Return the [x, y] coordinate for the center point of the cell that contains the specified text.  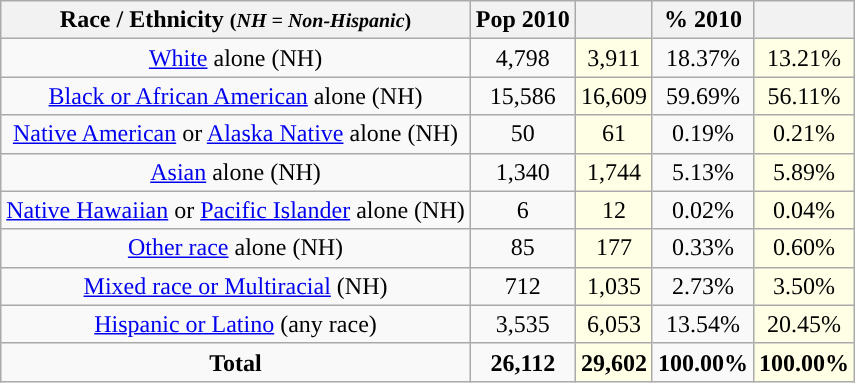
26,112 [522, 362]
6,053 [614, 324]
1,035 [614, 286]
Other race alone (NH) [236, 248]
Black or African American alone (NH) [236, 96]
0.04% [804, 210]
6 [522, 210]
1,340 [522, 172]
Pop 2010 [522, 20]
61 [614, 134]
% 2010 [702, 20]
White alone (NH) [236, 58]
Asian alone (NH) [236, 172]
Total [236, 362]
2.73% [702, 286]
56.11% [804, 96]
Mixed race or Multiracial (NH) [236, 286]
Native Hawaiian or Pacific Islander alone (NH) [236, 210]
1,744 [614, 172]
85 [522, 248]
13.21% [804, 58]
59.69% [702, 96]
712 [522, 286]
Race / Ethnicity (NH = Non-Hispanic) [236, 20]
16,609 [614, 96]
12 [614, 210]
0.33% [702, 248]
3,911 [614, 58]
3.50% [804, 286]
0.21% [804, 134]
20.45% [804, 324]
29,602 [614, 362]
13.54% [702, 324]
5.89% [804, 172]
4,798 [522, 58]
18.37% [702, 58]
0.19% [702, 134]
0.02% [702, 210]
177 [614, 248]
50 [522, 134]
15,586 [522, 96]
0.60% [804, 248]
Native American or Alaska Native alone (NH) [236, 134]
5.13% [702, 172]
Hispanic or Latino (any race) [236, 324]
3,535 [522, 324]
